Detect which cell encompasses the target text, then output its [x, y] center coordinate. 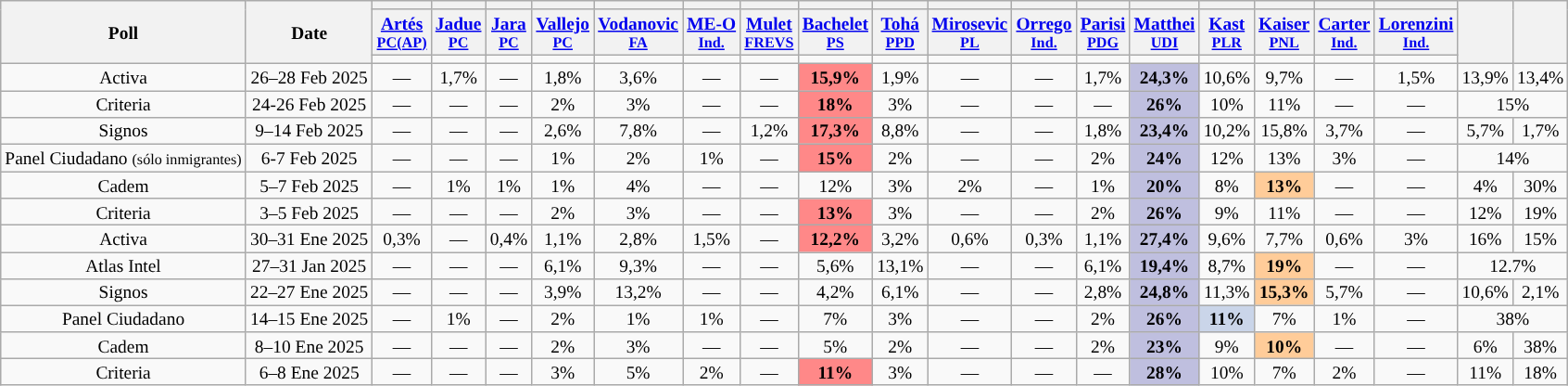
9,6% [1227, 239]
15,8% [1283, 130]
Panel Ciudadano (sólo inmigrantes) [124, 158]
VodanovicFA [639, 32]
9–14 Feb 2025 [310, 130]
24,8% [1164, 291]
MattheiUDI [1164, 32]
ToháPPD [901, 32]
7,7% [1283, 239]
13,2% [639, 291]
BacheletPS [835, 32]
Date [310, 32]
1,2% [769, 130]
6-7 Feb 2025 [310, 158]
6–8 Ene 2025 [310, 371]
MirosevicPL [969, 32]
3,7% [1344, 130]
ArtésPC(AP) [402, 32]
12.7% [1512, 265]
19,4% [1164, 265]
30% [1540, 186]
JaduePC [458, 32]
9,3% [639, 265]
3–5 Feb 2025 [310, 212]
8–10 Ene 2025 [310, 345]
ParisiPDG [1103, 32]
24-26 Feb 2025 [310, 104]
14–15 Ene 2025 [310, 319]
3,2% [901, 239]
22–27 Ene 2025 [310, 291]
12,2% [835, 239]
24,3% [1164, 78]
26–28 Feb 2025 [310, 78]
2,1% [1540, 291]
0,4% [509, 239]
5,6% [835, 265]
LorenziniInd. [1416, 32]
13,4% [1540, 78]
9,7% [1283, 78]
8,8% [901, 130]
23,4% [1164, 130]
13,1% [901, 265]
CarterInd. [1344, 32]
13,9% [1485, 78]
MuletFREVS [769, 32]
Poll [124, 32]
JaraPC [509, 32]
20% [1164, 186]
OrregoInd. [1043, 32]
8,7% [1227, 265]
17,3% [835, 130]
KaiserPNL [1283, 32]
24% [1164, 158]
23% [1164, 345]
4,2% [835, 291]
2,6% [563, 130]
6% [1485, 345]
Atlas Intel [124, 265]
3,9% [563, 291]
11,3% [1227, 291]
8% [1227, 186]
15,9% [835, 78]
10,2% [1227, 130]
30–31 Ene 2025 [310, 239]
Panel Ciudadano [124, 319]
KastPLR [1227, 32]
28% [1164, 371]
27–31 Jan 2025 [310, 265]
16% [1485, 239]
14% [1512, 158]
VallejoPC [563, 32]
27,4% [1164, 239]
15,3% [1283, 291]
5–7 Feb 2025 [310, 186]
ME-OInd. [712, 32]
7,8% [639, 130]
1,9% [901, 78]
3,6% [639, 78]
